Search for the cell housing the specified text and yield its (x, y) center coordinate. 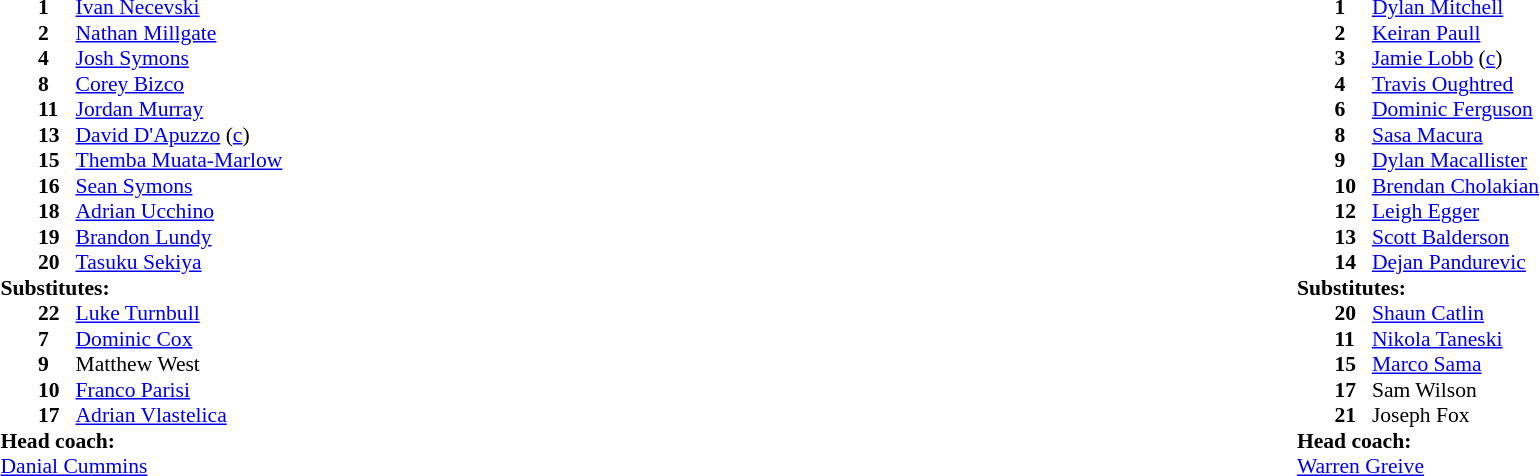
Scott Balderson (1456, 237)
Themba Muata-Marlow (180, 161)
6 (1353, 109)
Matthew West (180, 365)
Keiran Paull (1456, 33)
Adrian Ucchino (180, 211)
Dejan Pandurevic (1456, 263)
Sean Symons (180, 186)
Brandon Lundy (180, 237)
Brendan Cholakian (1456, 186)
Nikola Taneski (1456, 339)
Travis Oughtred (1456, 84)
Dylan Macallister (1456, 161)
Dominic Cox (180, 339)
12 (1353, 211)
14 (1353, 263)
Sasa Macura (1456, 135)
3 (1353, 59)
Leigh Egger (1456, 211)
David D'Apuzzo (c) (180, 135)
Shaun Catlin (1456, 313)
Marco Sama (1456, 365)
Luke Turnbull (180, 313)
19 (57, 237)
21 (1353, 415)
18 (57, 211)
Jordan Murray (180, 109)
Franco Parisi (180, 390)
22 (57, 313)
Dominic Ferguson (1456, 109)
7 (57, 339)
Tasuku Sekiya (180, 263)
Joseph Fox (1456, 415)
16 (57, 186)
Jamie Lobb (c) (1456, 59)
Corey Bizco (180, 84)
Adrian Vlastelica (180, 415)
Josh Symons (180, 59)
Nathan Millgate (180, 33)
Sam Wilson (1456, 390)
